Detect which cell encompasses the target text, then output its [x, y] center coordinate. 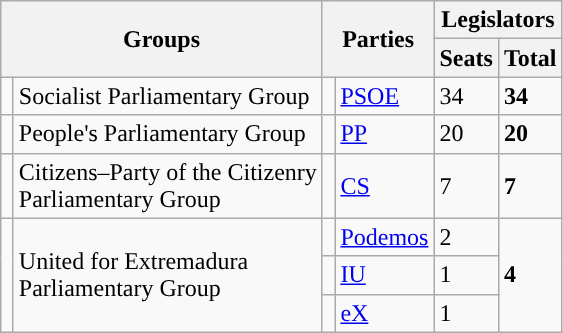
Socialist Parliamentary Group [168, 96]
Legislators [498, 20]
United for ExtremaduraParliamentary Group [168, 275]
Groups [162, 39]
Total [530, 58]
Podemos [384, 237]
PSOE [384, 96]
PP [384, 134]
eX [384, 313]
Seats [466, 58]
2 [466, 237]
Citizens–Party of the CitizenryParliamentary Group [168, 186]
Parties [378, 39]
People's Parliamentary Group [168, 134]
CS [384, 186]
IU [384, 275]
4 [530, 275]
